Provide the (x, y) coordinate of the cell's center where the given text is located.  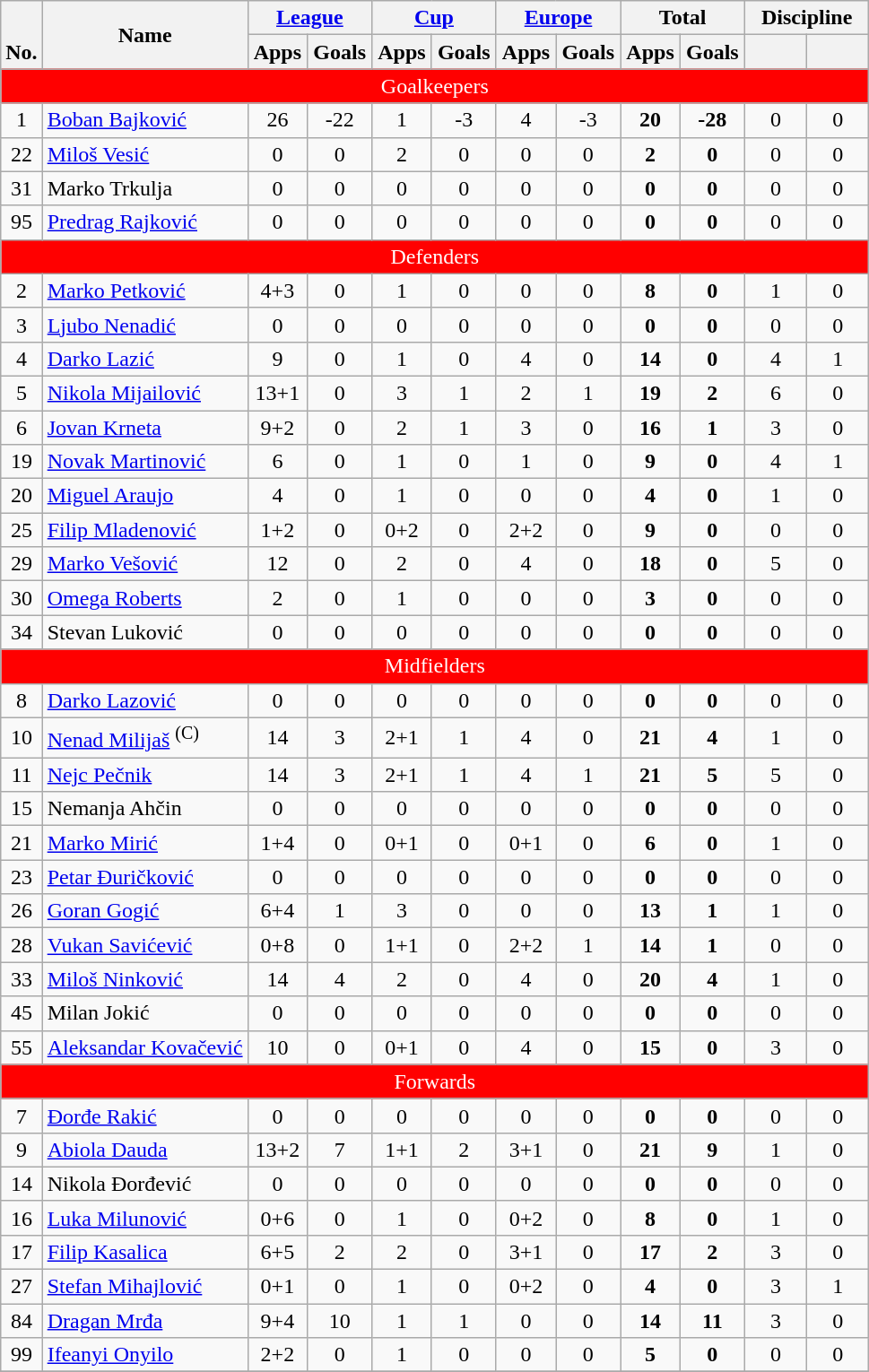
99 (22, 1355)
Total (683, 18)
Milan Jokić (145, 1013)
Luka Milunović (145, 1218)
Aleksandar Kovačević (145, 1047)
Goran Gogić (145, 911)
23 (22, 877)
-28 (712, 120)
Ifeanyi Onyilo (145, 1355)
Marko Mirić (145, 843)
Omega Roberts (145, 598)
12 (278, 564)
13 (651, 911)
18 (651, 564)
9+4 (278, 1321)
Miloš Ninković (145, 979)
Marko Vešović (145, 564)
Nenad Milijaš (C) (145, 737)
League (310, 18)
25 (22, 530)
0+8 (278, 945)
55 (22, 1047)
Filip Kasalica (145, 1252)
Nikola Đorđević (145, 1184)
Abiola Dauda (145, 1150)
34 (22, 632)
30 (22, 598)
Dragan Mrđa (145, 1321)
95 (22, 222)
Forwards (435, 1081)
31 (22, 188)
Discipline (807, 18)
Miguel Araujo (145, 496)
Marko Petković (145, 291)
6+5 (278, 1252)
Predrag Rajković (145, 222)
29 (22, 564)
13+2 (278, 1150)
Ljubo Nenadić (145, 325)
Miloš Vesić (145, 154)
Stefan Mihajlović (145, 1287)
-22 (340, 120)
Filip Mladenović (145, 530)
6+4 (278, 911)
Boban Bajković (145, 120)
Nemanja Ahčin (145, 809)
45 (22, 1013)
27 (22, 1287)
13+1 (278, 393)
Novak Martinović (145, 462)
Nejc Pečnik (145, 775)
33 (22, 979)
Goalkeepers (435, 86)
Đorđe Rakić (145, 1116)
1+4 (278, 843)
Vukan Savićević (145, 945)
Marko Trkulja (145, 188)
84 (22, 1321)
Darko Lazović (145, 700)
28 (22, 945)
22 (22, 154)
Midfielders (435, 666)
Defenders (435, 256)
0+6 (278, 1218)
4+3 (278, 291)
Jovan Krneta (145, 428)
9+2 (278, 428)
1+2 (278, 530)
Petar Đuričković (145, 877)
No. (22, 35)
Darko Lazić (145, 359)
Cup (434, 18)
Stevan Luković (145, 632)
Name (145, 35)
Nikola Mijailović (145, 393)
Europe (558, 18)
